Scan for the cell matching the given text and deliver its (X, Y) coordinate at center. 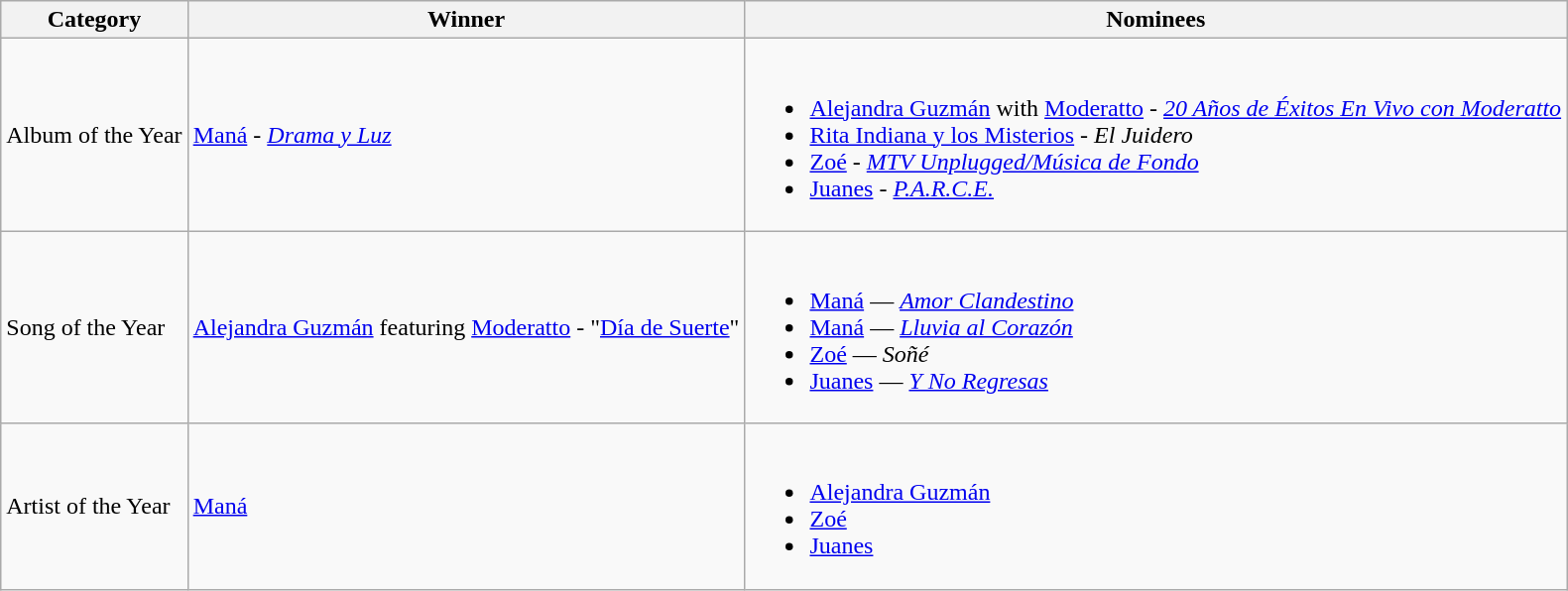
Nominees (1156, 20)
Maná (466, 506)
Artist of the Year (94, 506)
Album of the Year (94, 135)
Category (94, 20)
Maná - Drama y Luz (466, 135)
Alejandra GuzmánZoéJuanes (1156, 506)
Maná — Amor ClandestinoManá — Lluvia al CorazónZoé — SoñéJuanes — Y No Regresas (1156, 327)
Alejandra Guzmán featuring Moderatto - "Día de Suerte" (466, 327)
Song of the Year (94, 327)
Winner (466, 20)
